Find where the given text appears and provide that cell's center as [x, y] coordinate. 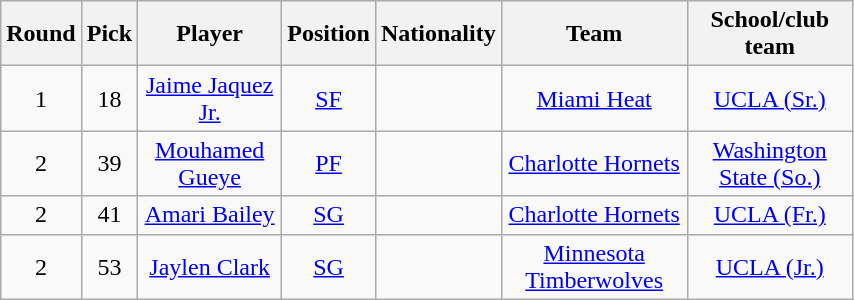
Jaylen Clark [210, 266]
SF [329, 98]
Mouhamed Gueye [210, 164]
Position [329, 34]
Miami Heat [594, 98]
Team [594, 34]
41 [109, 215]
18 [109, 98]
Minnesota Timberwolves [594, 266]
1 [41, 98]
Round [41, 34]
PF [329, 164]
UCLA (Fr.) [770, 215]
Jaime Jaquez Jr. [210, 98]
UCLA (Sr.) [770, 98]
Nationality [438, 34]
Player [210, 34]
53 [109, 266]
Washington State (So.) [770, 164]
Pick [109, 34]
Amari Bailey [210, 215]
School/club team [770, 34]
39 [109, 164]
UCLA (Jr.) [770, 266]
